Pinpoint the cell where the given text exists, returning its [x, y] midpoint coordinate. 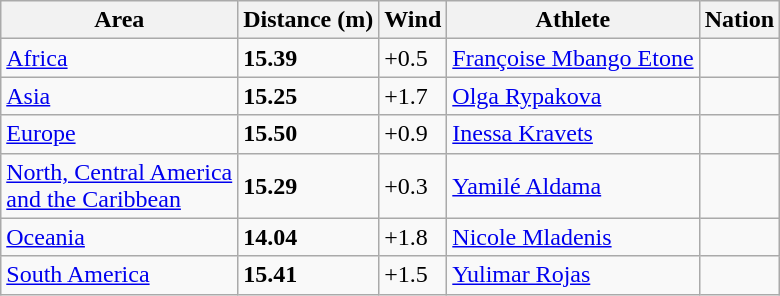
South America [120, 275]
15.50 [308, 134]
Nicole Mladenis [573, 237]
+1.8 [413, 237]
Distance (m) [308, 20]
15.39 [308, 58]
Yulimar Rojas [573, 275]
+1.5 [413, 275]
Europe [120, 134]
+0.9 [413, 134]
Nation [739, 20]
15.41 [308, 275]
15.29 [308, 186]
Asia [120, 96]
Athlete [573, 20]
Wind [413, 20]
+0.3 [413, 186]
Africa [120, 58]
North, Central Americaand the Caribbean [120, 186]
+1.7 [413, 96]
Oceania [120, 237]
14.04 [308, 237]
15.25 [308, 96]
Area [120, 20]
Françoise Mbango Etone [573, 58]
Yamilé Aldama [573, 186]
Inessa Kravets [573, 134]
+0.5 [413, 58]
Olga Rypakova [573, 96]
